Locate the cell with the specified text and output its (x, y) center coordinate. 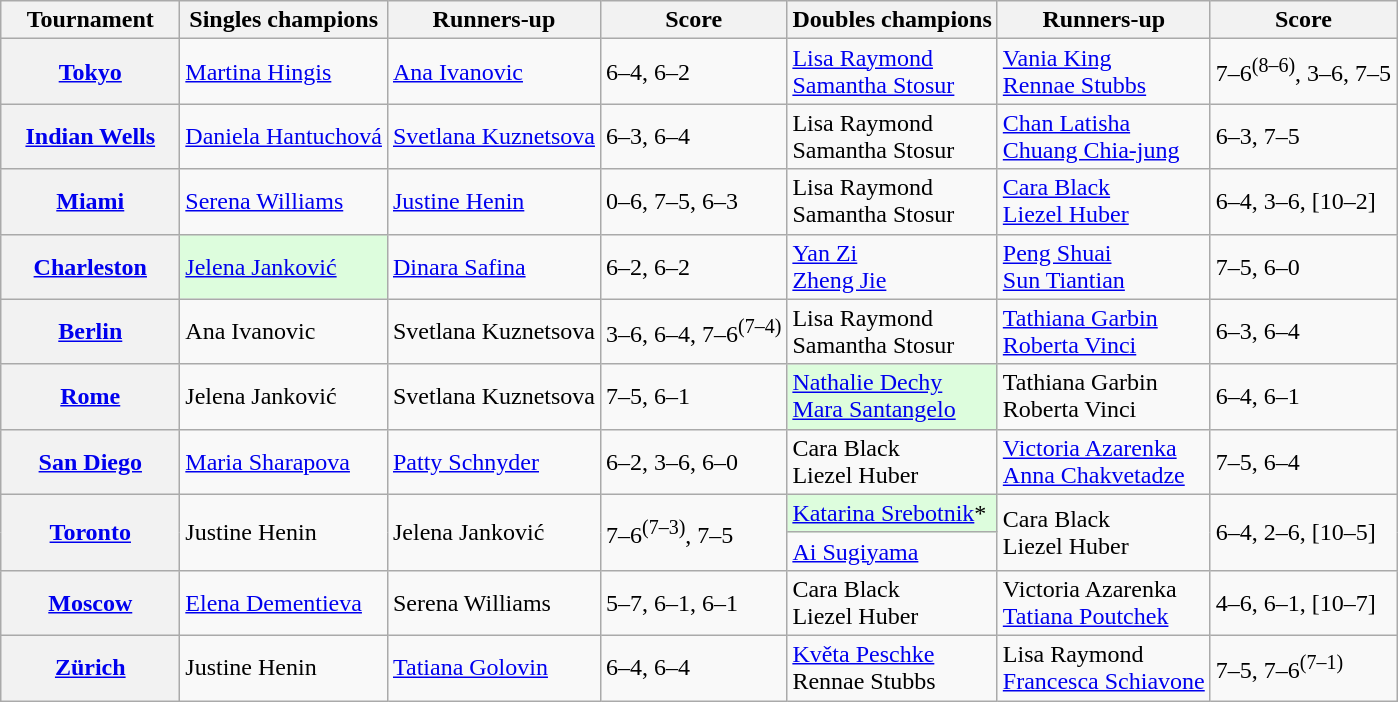
Elena Dementieva (284, 602)
Nathalie Dechy Mara Santangelo (892, 396)
Zürich (90, 668)
0–6, 7–5, 6–3 (693, 202)
Ai Sugiyama (892, 551)
7–5, 7–6(7–1) (1303, 668)
7–5, 6–0 (1303, 266)
Moscow (90, 602)
Toronto (90, 532)
Lisa Raymond Francesca Schiavone (1104, 668)
6–4, 2–6, [10–5] (1303, 532)
Květa Peschke Rennae Stubbs (892, 668)
Victoria Azarenka Tatiana Poutchek (1104, 602)
Victoria Azarenka Anna Chakvetadze (1104, 462)
7–5, 6–1 (693, 396)
Martina Hingis (284, 72)
Charleston (90, 266)
Rome (90, 396)
Vania King Rennae Stubbs (1104, 72)
Indian Wells (90, 136)
4–6, 6–1, [10–7] (1303, 602)
San Diego (90, 462)
3–6, 6–4, 7–6(7–4) (693, 332)
Maria Sharapova (284, 462)
Daniela Hantuchová (284, 136)
Dinara Safina (494, 266)
Yan Zi Zheng Jie (892, 266)
Miami (90, 202)
Doubles champions (892, 20)
6–3, 7–5 (1303, 136)
Berlin (90, 332)
6–4, 3–6, [10–2] (1303, 202)
Tatiana Golovin (494, 668)
6–4, 6–2 (693, 72)
7–6(7–3), 7–5 (693, 532)
7–5, 6–4 (1303, 462)
Chan Latisha Chuang Chia-jung (1104, 136)
Tournament (90, 20)
Tokyo (90, 72)
6–2, 6–2 (693, 266)
Patty Schnyder (494, 462)
5–7, 6–1, 6–1 (693, 602)
Singles champions (284, 20)
7–6(8–6), 3–6, 7–5 (1303, 72)
6–2, 3–6, 6–0 (693, 462)
Katarina Srebotnik* (892, 513)
6–4, 6–1 (1303, 396)
Peng Shuai Sun Tiantian (1104, 266)
6–4, 6–4 (693, 668)
